Return the (x, y) coordinate for the center point of the cell that contains the specified text.  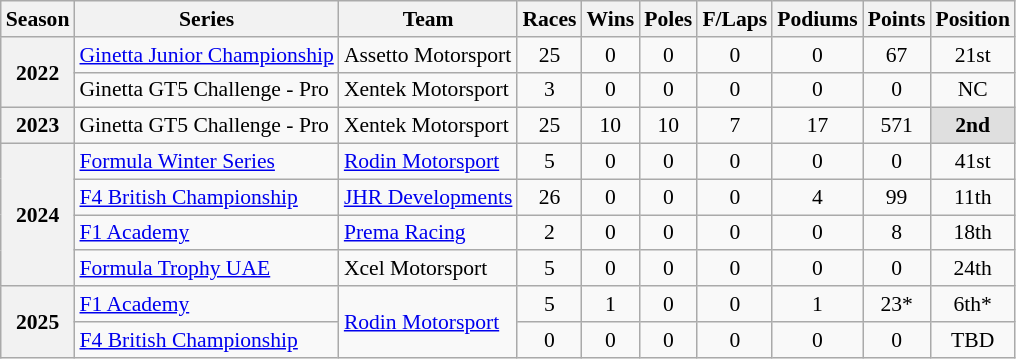
4 (818, 197)
2 (549, 233)
Team (428, 19)
Xcel Motorsport (428, 269)
23* (897, 304)
2025 (38, 322)
571 (897, 126)
67 (897, 55)
Races (549, 19)
99 (897, 197)
3 (549, 90)
2nd (972, 126)
11th (972, 197)
6th* (972, 304)
8 (897, 233)
Podiums (818, 19)
Ginetta Junior Championship (206, 55)
Wins (611, 19)
2022 (38, 72)
Prema Racing (428, 233)
F/Laps (734, 19)
Formula Trophy UAE (206, 269)
18th (972, 233)
24th (972, 269)
21st (972, 55)
17 (818, 126)
Position (972, 19)
Formula Winter Series (206, 162)
NC (972, 90)
26 (549, 197)
Points (897, 19)
Series (206, 19)
JHR Developments (428, 197)
7 (734, 126)
Assetto Motorsport (428, 55)
TBD (972, 340)
2024 (38, 215)
Poles (668, 19)
Season (38, 19)
41st (972, 162)
2023 (38, 126)
